Locate the cell with the specified text and output its (X, Y) center coordinate. 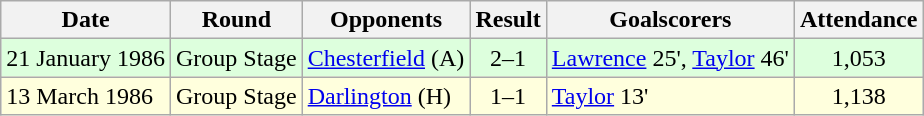
Taylor 13' (670, 96)
2–1 (508, 58)
Round (236, 20)
Attendance (858, 20)
Darlington (H) (386, 96)
1–1 (508, 96)
Opponents (386, 20)
21 January 1986 (86, 58)
Chesterfield (A) (386, 58)
1,053 (858, 58)
Date (86, 20)
13 March 1986 (86, 96)
Lawrence 25', Taylor 46' (670, 58)
Goalscorers (670, 20)
Result (508, 20)
1,138 (858, 96)
